Return the (x, y) coordinate for the center point of the cell that contains the specified text.  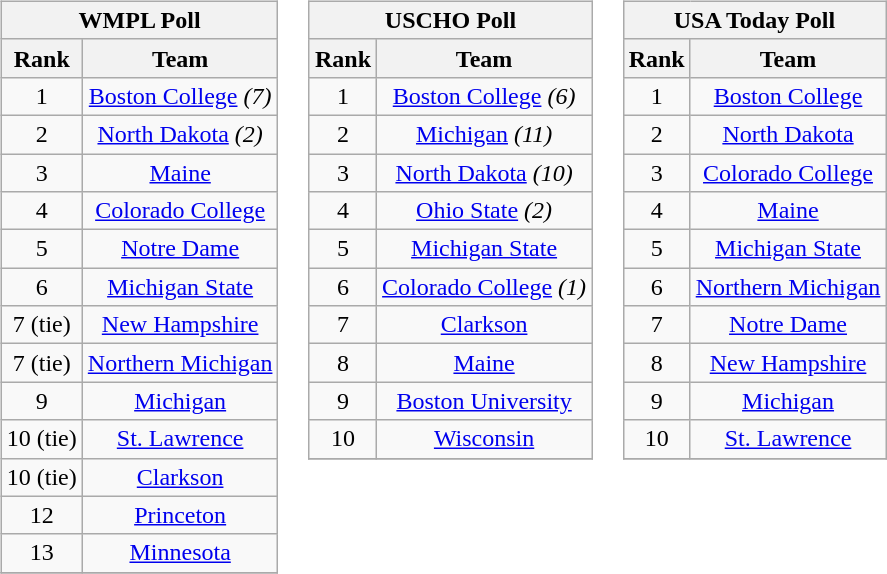
Boston College (6) (484, 96)
12 (42, 515)
13 (42, 553)
North Dakota (2) (180, 134)
Minnesota (180, 553)
USA Today Poll (754, 20)
Colorado College (1) (484, 287)
North Dakota (788, 134)
Boston University (484, 401)
Princeton (180, 515)
Wisconsin (484, 439)
Boston College (7) (180, 96)
Ohio State (2) (484, 211)
USCHO Poll (450, 20)
Michigan (11) (484, 134)
Boston College (788, 96)
North Dakota (10) (484, 173)
WMPL Poll (140, 20)
